Capture the cell that displays the provided text and extract its [x, y] central coordinate. 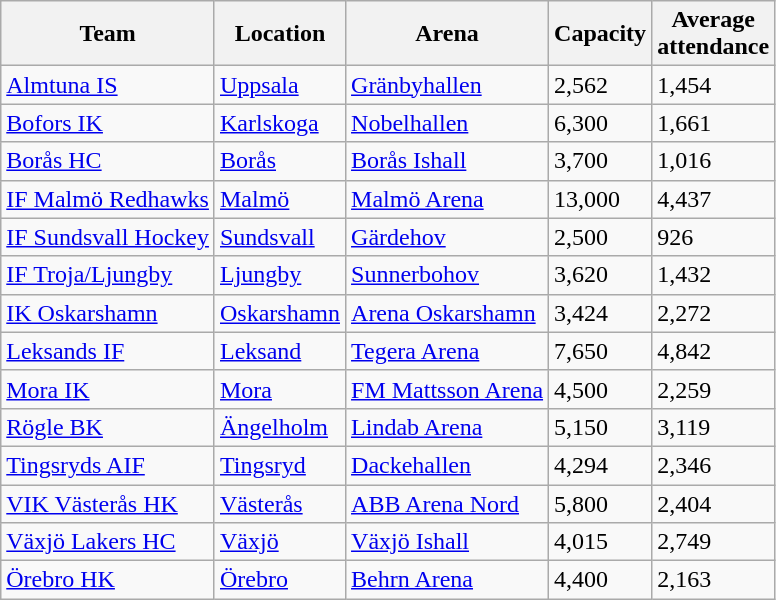
Arena [448, 34]
13,000 [600, 199]
2,272 [714, 313]
4,842 [714, 351]
2,500 [600, 237]
Tingsryd [280, 465]
VIK Västerås HK [108, 503]
Nobelhallen [448, 123]
5,800 [600, 503]
IF Malmö Redhawks [108, 199]
4,015 [600, 542]
Växjö [280, 542]
2,163 [714, 580]
IK Oskarshamn [108, 313]
Averageattendance [714, 34]
3,700 [600, 161]
Dackehallen [448, 465]
4,437 [714, 199]
926 [714, 237]
Mora IK [108, 389]
3,620 [600, 275]
Team [108, 34]
2,404 [714, 503]
3,424 [600, 313]
2,259 [714, 389]
2,346 [714, 465]
Location [280, 34]
Bofors IK [108, 123]
Oskarshamn [280, 313]
FM Mattsson Arena [448, 389]
Leksands IF [108, 351]
2,749 [714, 542]
5,150 [600, 427]
6,300 [600, 123]
Tingsryds AIF [108, 465]
Karlskoga [280, 123]
Leksand [280, 351]
Rögle BK [108, 427]
Capacity [600, 34]
1,016 [714, 161]
Växjö Lakers HC [108, 542]
4,400 [600, 580]
4,500 [600, 389]
1,432 [714, 275]
Tegera Arena [448, 351]
Arena Oskarshamn [448, 313]
1,661 [714, 123]
Borås [280, 161]
Borås Ishall [448, 161]
Västerås [280, 503]
3,119 [714, 427]
Gränbyhallen [448, 85]
Malmö Arena [448, 199]
Örebro HK [108, 580]
Malmö [280, 199]
Almtuna IS [108, 85]
Ängelholm [280, 427]
7,650 [600, 351]
Lindab Arena [448, 427]
ABB Arena Nord [448, 503]
4,294 [600, 465]
IF Sundsvall Hockey [108, 237]
Sundsvall [280, 237]
Ljungby [280, 275]
Örebro [280, 580]
Gärdehov [448, 237]
Växjö Ishall [448, 542]
Behrn Arena [448, 580]
1,454 [714, 85]
2,562 [600, 85]
Borås HC [108, 161]
Uppsala [280, 85]
Mora [280, 389]
Sunnerbohov [448, 275]
IF Troja/Ljungby [108, 275]
